Return the (X, Y) coordinate for the center point of the cell that contains the specified text.  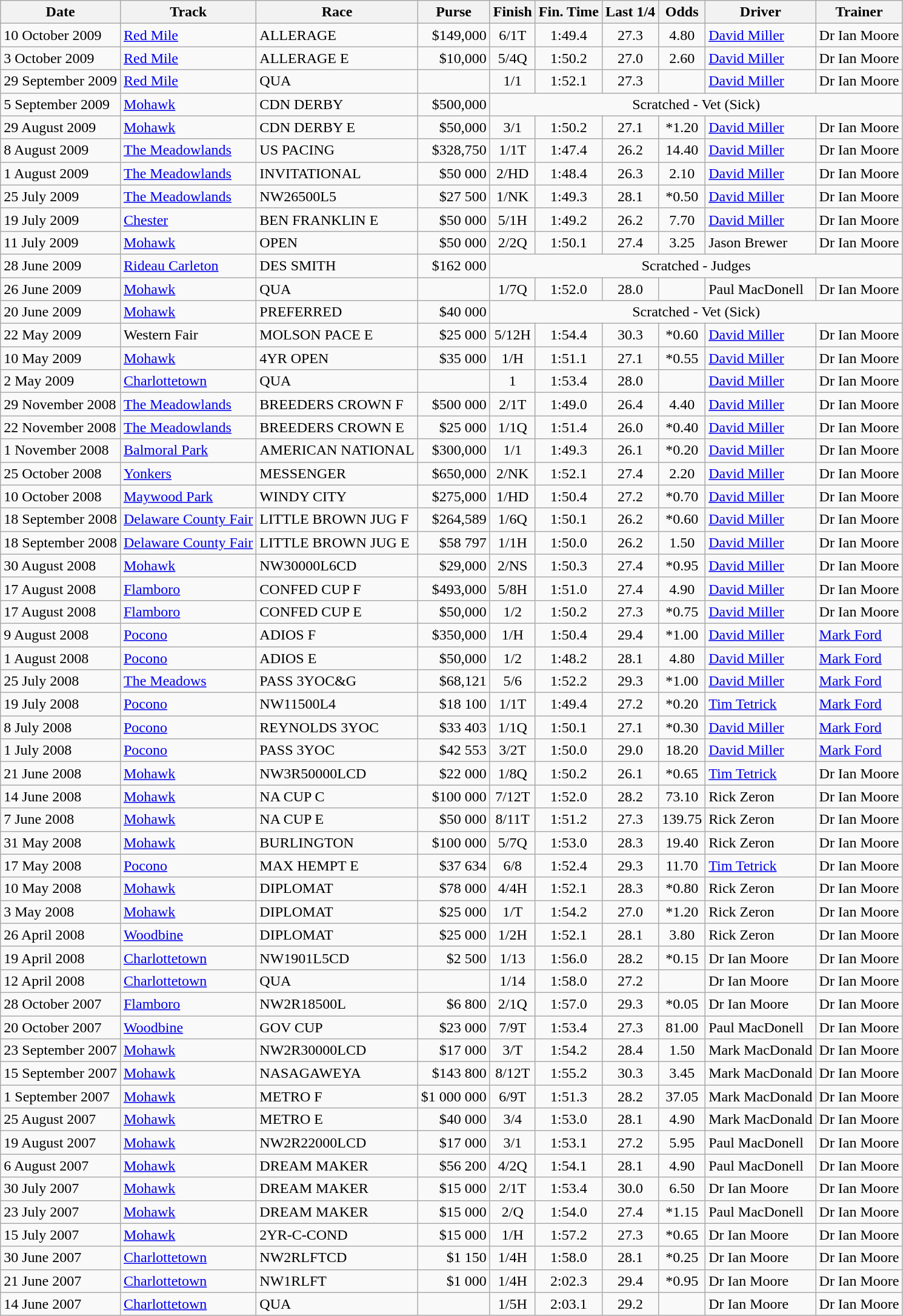
*0.55 (682, 358)
$23 000 (453, 1027)
30 July 2007 (61, 1189)
*0.50 (682, 196)
3/2T (513, 750)
5/6 (513, 681)
12 April 2008 (61, 981)
ALLERAGE (337, 35)
1:55.2 (568, 1074)
20 June 2009 (61, 312)
BURLINGTON (337, 843)
2/HD (513, 173)
1:49.0 (568, 404)
14 June 2008 (61, 797)
Chester (188, 219)
Race (337, 12)
1 September 2007 (61, 1097)
NW3R50000LCD (337, 773)
Purse (453, 12)
LITTLE BROWN JUG E (337, 543)
NW2RLFTCD (337, 1258)
Trainer (859, 12)
29.2 (630, 1304)
1:50.3 (568, 566)
2/Q (513, 1212)
*0.40 (682, 427)
21 June 2007 (61, 1281)
2/NK (513, 473)
4.40 (682, 404)
$18 100 (453, 704)
US PACING (337, 150)
CONFED CUP F (337, 589)
$56 200 (453, 1166)
*1.15 (682, 1212)
1/5H (513, 1304)
21 June 2008 (61, 773)
6/8 (513, 866)
1:48.2 (568, 658)
PREFERRED (337, 312)
Scratched - Judges (696, 266)
1:57.2 (568, 1235)
1:49.2 (568, 219)
8 July 2008 (61, 727)
Date (61, 12)
ALLERAGE E (337, 58)
$10,000 (453, 58)
Last 1/4 (630, 12)
1/NK (513, 196)
METRO E (337, 1120)
NW11500L4 (337, 704)
$37 634 (453, 866)
Track (188, 12)
11.70 (682, 866)
Driver (761, 12)
20 October 2007 (61, 1027)
6/9T (513, 1097)
1 July 2008 (61, 750)
28 October 2007 (61, 1004)
BREEDERS CROWN E (337, 427)
2 May 2009 (61, 381)
2/1Q (513, 1004)
Western Fair (188, 335)
$493,000 (453, 589)
Maywood Park (188, 496)
31 May 2008 (61, 843)
$143 800 (453, 1074)
15 September 2007 (61, 1074)
NW2R22000LCD (337, 1143)
$1 000 (453, 1281)
1/2H (513, 935)
NW2R30000LCD (337, 1050)
5 September 2009 (61, 104)
10 October 2008 (61, 496)
30 June 2007 (61, 1258)
23 July 2007 (61, 1212)
9 August 2008 (61, 635)
10 May 2009 (61, 358)
CONFED CUP E (337, 612)
$35 000 (453, 358)
2.60 (682, 58)
CDN DERBY (337, 104)
37.05 (682, 1097)
6.50 (682, 1189)
29 November 2008 (61, 404)
28.4 (630, 1050)
$162 000 (453, 266)
NASAGAWEYA (337, 1074)
26 June 2009 (61, 289)
5/12H (513, 335)
METRO F (337, 1097)
1:57.0 (568, 1004)
2/NS (513, 566)
28 June 2009 (61, 266)
$33 403 (453, 727)
*0.70 (682, 496)
*0.75 (682, 612)
1:56.0 (568, 958)
1:52.2 (568, 681)
17 May 2008 (61, 866)
2:02.3 (568, 1281)
$68,121 (453, 681)
$6 800 (453, 1004)
6 August 2007 (61, 1166)
14.40 (682, 150)
1/T (513, 912)
$650,000 (453, 473)
19.40 (682, 843)
7/9T (513, 1027)
ADIOS F (337, 635)
73.10 (682, 797)
Yonkers (188, 473)
25 July 2009 (61, 196)
The Meadows (188, 681)
INVITATIONAL (337, 173)
$275,000 (453, 496)
$27 500 (453, 196)
5/4Q (513, 58)
10 May 2008 (61, 889)
NW26500L5 (337, 196)
8/12T (513, 1074)
1:51.3 (568, 1097)
2:03.1 (568, 1304)
2.10 (682, 173)
5/8H (513, 589)
*0.80 (682, 889)
19 July 2008 (61, 704)
26 April 2008 (61, 935)
DES SMITH (337, 266)
30.0 (630, 1189)
Rideau Carleton (188, 266)
CDN DERBY E (337, 127)
19 April 2008 (61, 958)
4YR OPEN (337, 358)
AMERICAN NATIONAL (337, 450)
$29,000 (453, 566)
Fin. Time (568, 12)
3.80 (682, 935)
25 August 2007 (61, 1120)
1:54.4 (568, 335)
22 November 2008 (61, 427)
1 November 2008 (61, 450)
1/6Q (513, 519)
19 July 2009 (61, 219)
REYNOLDS 3YOC (337, 727)
1:52.4 (568, 866)
GOV CUP (337, 1027)
OPEN (337, 242)
25 October 2008 (61, 473)
$500 000 (453, 404)
3.25 (682, 242)
NW2R18500L (337, 1004)
$1 000 000 (453, 1097)
LITTLE BROWN JUG F (337, 519)
25 July 2008 (61, 681)
26.4 (630, 404)
5/7Q (513, 843)
81.00 (682, 1027)
30 August 2008 (61, 566)
NW1901L5CD (337, 958)
3 May 2008 (61, 912)
$328,750 (453, 150)
1 August 2009 (61, 173)
1:47.4 (568, 150)
$78 000 (453, 889)
$22 000 (453, 773)
14 June 2007 (61, 1304)
5/1H (513, 219)
7 June 2008 (61, 820)
BEN FRANKLIN E (337, 219)
NA CUP C (337, 797)
11 July 2009 (61, 242)
PASS 3YOC (337, 750)
1/HD (513, 496)
ADIOS E (337, 658)
Odds (682, 12)
29.0 (630, 750)
2YR-C-COND (337, 1235)
8/11T (513, 820)
1:54.1 (568, 1166)
22 May 2009 (61, 335)
29 September 2009 (61, 81)
PASS 3YOC&G (337, 681)
*0.30 (682, 727)
$350,000 (453, 635)
3 October 2009 (61, 58)
NA CUP E (337, 820)
NW1RLFT (337, 1281)
$149,000 (453, 35)
MESSENGER (337, 473)
*0.25 (682, 1258)
3/T (513, 1050)
2/2Q (513, 242)
$500,000 (453, 104)
MAX HEMPT E (337, 866)
26.0 (630, 427)
MOLSON PACE E (337, 335)
7.70 (682, 219)
NW30000L6CD (337, 566)
23 September 2007 (61, 1050)
3.45 (682, 1074)
$42 553 (453, 750)
WINDY CITY (337, 496)
$264,589 (453, 519)
$300,000 (453, 450)
3/4 (513, 1120)
1:54.0 (568, 1212)
15 July 2007 (61, 1235)
1 (513, 381)
10 October 2009 (61, 35)
Jason Brewer (761, 242)
18.20 (682, 750)
1 August 2008 (61, 658)
1:53.1 (568, 1143)
1/14 (513, 981)
$58 797 (453, 543)
1:51.1 (568, 358)
139.75 (682, 820)
BREEDERS CROWN F (337, 404)
6/1T (513, 35)
4/2Q (513, 1166)
1/8Q (513, 773)
29 August 2009 (61, 127)
1/1H (513, 543)
19 August 2007 (61, 1143)
$1 150 (453, 1258)
8 August 2009 (61, 150)
1:51.2 (568, 820)
*0.05 (682, 1004)
5.95 (682, 1143)
4/4H (513, 889)
26.3 (630, 173)
7/12T (513, 797)
Balmoral Park (188, 450)
Finish (513, 12)
1:51.0 (568, 589)
1:48.4 (568, 173)
1:51.4 (568, 427)
1/13 (513, 958)
*0.15 (682, 958)
2.20 (682, 473)
$2 500 (453, 958)
1/7Q (513, 289)
